Extract the [x, y] coordinate from the center of the cell holding the provided text.  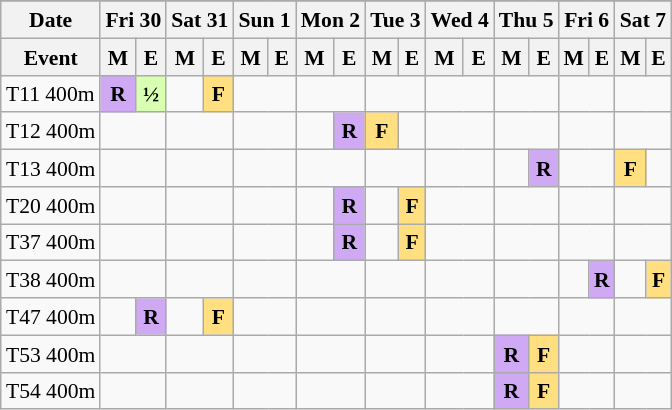
T47 400m [50, 316]
Sun 1 [264, 20]
T20 400m [50, 204]
T37 400m [50, 242]
Mon 2 [330, 20]
Thu 5 [526, 20]
T53 400m [50, 354]
Fri 6 [587, 20]
Wed 4 [460, 20]
Date [50, 20]
T38 400m [50, 280]
Event [50, 56]
T54 400m [50, 390]
T12 400m [50, 130]
Tue 3 [395, 20]
½ [152, 94]
Sat 7 [643, 20]
Fri 30 [133, 20]
T11 400m [50, 94]
Sat 31 [200, 20]
T13 400m [50, 168]
